Return the [x, y] coordinate for the center point of the cell that contains the specified text.  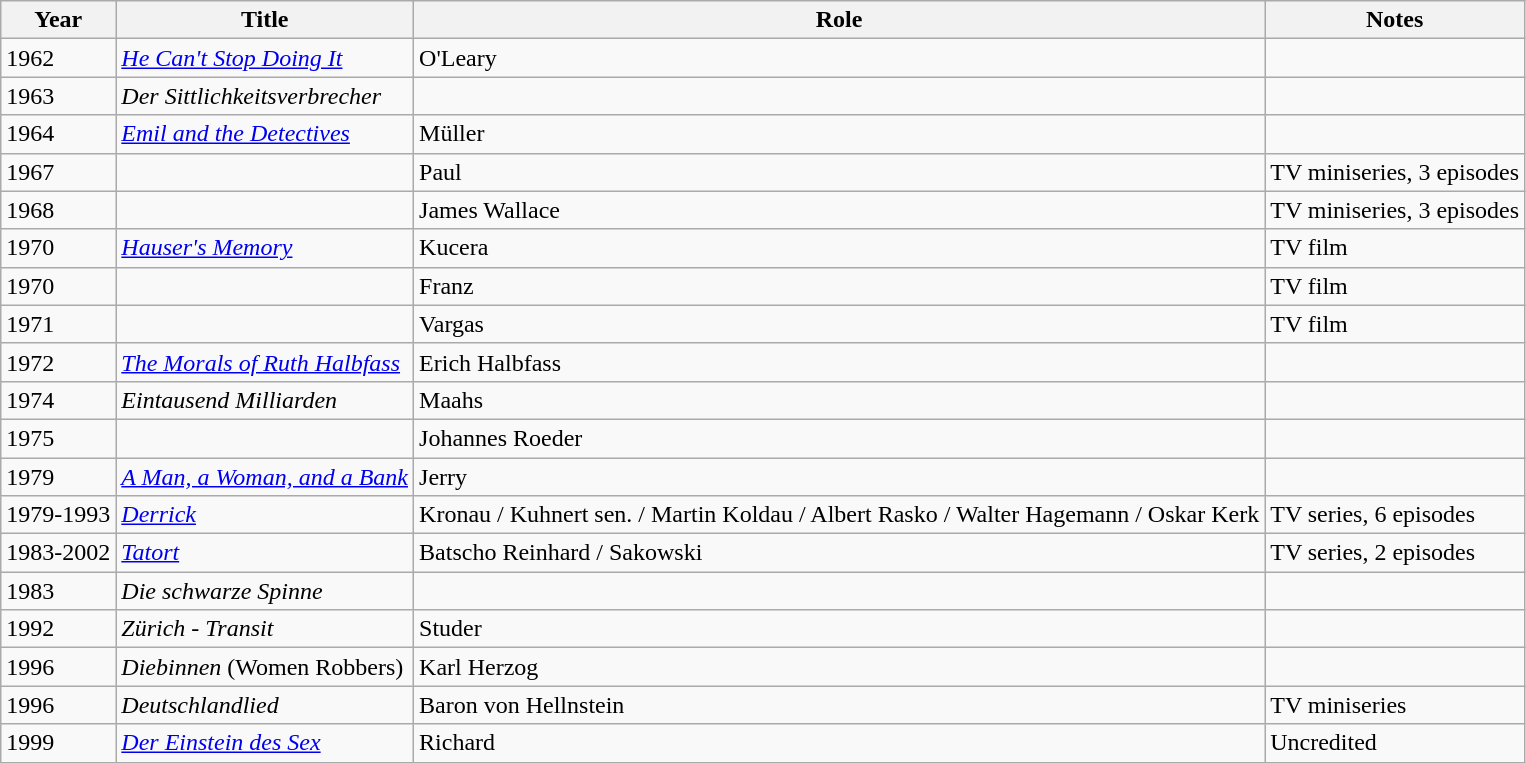
Vargas [840, 324]
O'Leary [840, 58]
1963 [58, 96]
Erich Halbfass [840, 362]
Notes [1395, 20]
Year [58, 20]
Kucera [840, 248]
1972 [58, 362]
Zürich - Transit [265, 629]
Title [265, 20]
Uncredited [1395, 743]
Role [840, 20]
Die schwarze Spinne [265, 591]
1968 [58, 210]
James Wallace [840, 210]
Eintausend Milliarden [265, 400]
Diebinnen (Women Robbers) [265, 667]
Müller [840, 134]
1971 [58, 324]
Karl Herzog [840, 667]
Emil and the Detectives [265, 134]
Der Sittlichkeitsverbrecher [265, 96]
Der Einstein des Sex [265, 743]
TV miniseries [1395, 705]
1999 [58, 743]
Batscho Reinhard / Sakowski [840, 553]
1979 [58, 477]
TV series, 6 episodes [1395, 515]
TV series, 2 episodes [1395, 553]
1983 [58, 591]
1962 [58, 58]
Franz [840, 286]
Kronau / Kuhnert sen. / Martin Koldau / Albert Rasko / Walter Hagemann / Oskar Kerk [840, 515]
1964 [58, 134]
1992 [58, 629]
Maahs [840, 400]
Paul [840, 172]
Jerry [840, 477]
Studer [840, 629]
Derrick [265, 515]
A Man, a Woman, and a Bank [265, 477]
1983-2002 [58, 553]
1967 [58, 172]
Richard [840, 743]
1979-1993 [58, 515]
Deutschlandlied [265, 705]
Johannes Roeder [840, 438]
He Can't Stop Doing It [265, 58]
Hauser's Memory [265, 248]
The Morals of Ruth Halbfass [265, 362]
Tatort [265, 553]
1975 [58, 438]
Baron von Hellnstein [840, 705]
1974 [58, 400]
